Search for the cell housing the specified text and yield its [X, Y] center coordinate. 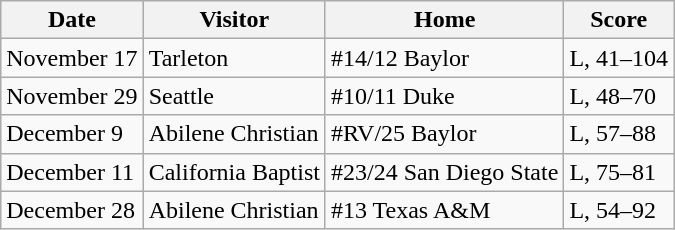
L, 57–88 [619, 134]
#10/11 Duke [444, 96]
L, 48–70 [619, 96]
Home [444, 20]
#RV/25 Baylor [444, 134]
L, 41–104 [619, 58]
L, 54–92 [619, 210]
Date [72, 20]
#13 Texas A&M [444, 210]
December 9 [72, 134]
California Baptist [234, 172]
#23/24 San Diego State [444, 172]
December 28 [72, 210]
L, 75–81 [619, 172]
Tarleton [234, 58]
#14/12 Baylor [444, 58]
Score [619, 20]
Visitor [234, 20]
Seattle [234, 96]
November 29 [72, 96]
November 17 [72, 58]
December 11 [72, 172]
